Return the (x, y) coordinate for the center point of the cell that contains the specified text.  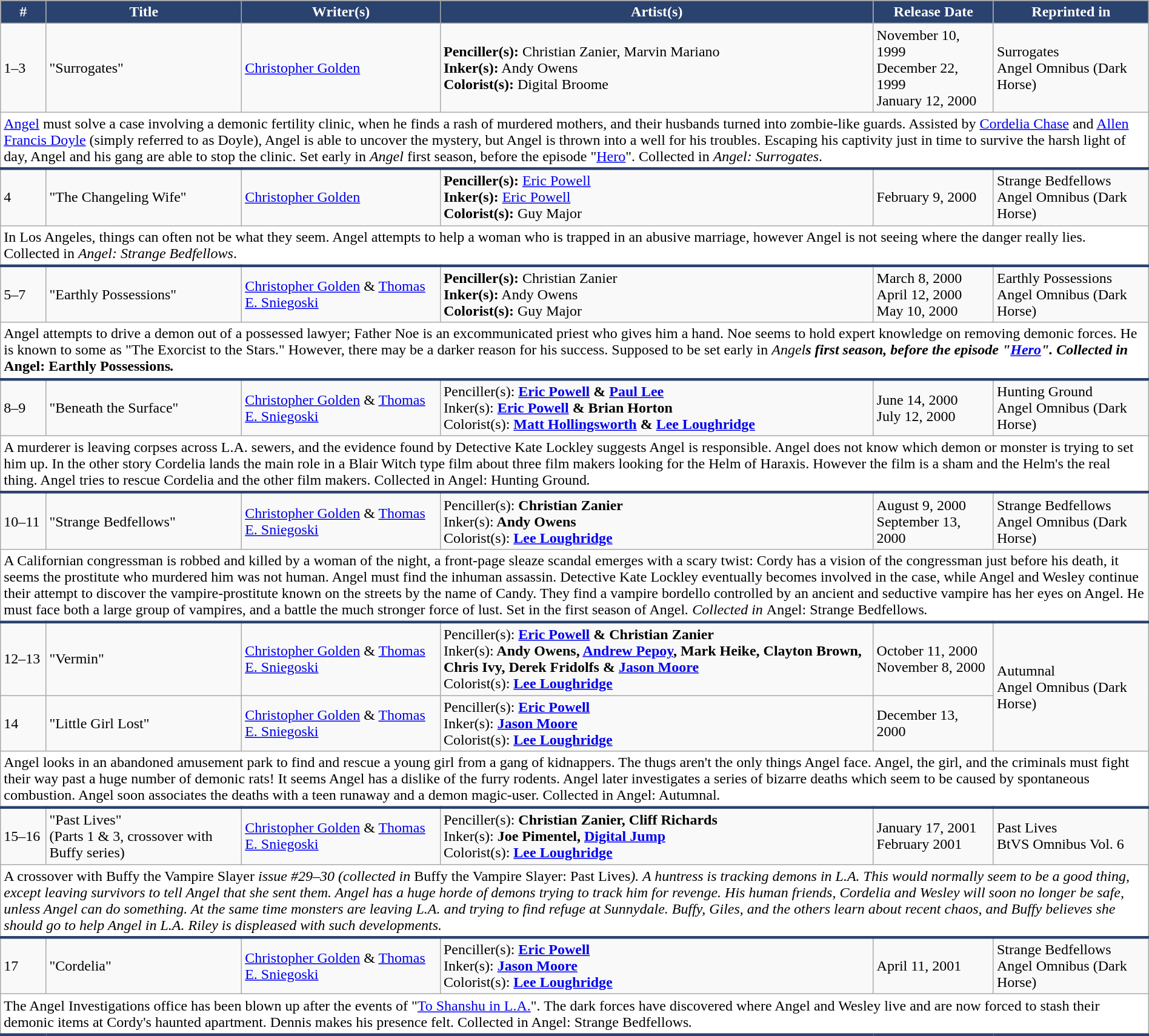
"Vermin" (144, 659)
"Beneath the Surface" (144, 408)
AutumnalAngel Omnibus (Dark Horse) (1071, 687)
"Past Lives"(Parts 1 & 3, crossover with Buffy series) (144, 836)
Earthly PossessionsAngel Omnibus (Dark Horse) (1071, 294)
Penciller(s): Christian ZanierInker(s): Andy OwensColorist(s): Guy Major (657, 294)
"Earthly Possessions" (144, 294)
December 13, 2000 (933, 723)
5–7 (23, 294)
March 8, 2000April 12, 2000May 10, 2000 (933, 294)
SurrogatesAngel Omnibus (Dark Horse) (1071, 68)
Penciller(s): Christian Zanier, Marvin MarianoInker(s): Andy OwensColorist(s): Digital Broome (657, 68)
15–16 (23, 836)
"Cordelia" (144, 966)
"The Changeling Wife" (144, 197)
January 17, 2001February 2001 (933, 836)
14 (23, 723)
"Strange Bedfellows" (144, 521)
8–9 (23, 408)
10–11 (23, 521)
Reprinted in (1071, 12)
Title (144, 12)
Hunting GroundAngel Omnibus (Dark Horse) (1071, 408)
October 11, 2000November 8, 2000 (933, 659)
Artist(s) (657, 12)
4 (23, 197)
1–3 (23, 68)
Penciller(s): Eric PowellInker(s): Eric PowellColorist(s): Guy Major (657, 197)
17 (23, 966)
June 14, 2000July 12, 2000 (933, 408)
April 11, 2001 (933, 966)
Past LivesBtVS Omnibus Vol. 6 (1071, 836)
Penciller(s): Christian ZanierInker(s): Andy OwensColorist(s): Lee Loughridge (657, 521)
February 9, 2000 (933, 197)
"Little Girl Lost" (144, 723)
# (23, 12)
Writer(s) (341, 12)
August 9, 2000September 13, 2000 (933, 521)
12–13 (23, 659)
Penciller(s): Christian Zanier, Cliff RichardsInker(s): Joe Pimentel, Digital JumpColorist(s): Lee Loughridge (657, 836)
November 10, 1999December 22, 1999January 12, 2000 (933, 68)
Penciller(s): Eric Powell & Paul LeeInker(s): Eric Powell & Brian HortonColorist(s): Matt Hollingsworth & Lee Loughridge (657, 408)
Release Date (933, 12)
"Surrogates" (144, 68)
